Return (X, Y) of the center of cell containing provided text 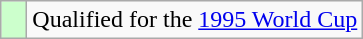
Qualified for the 1995 World Cup (195, 20)
